Output the (x, y) coordinate of the center of the cell containing the given text.  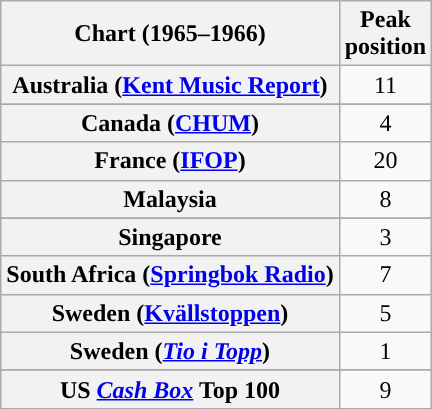
8 (385, 199)
3 (385, 237)
11 (385, 85)
Malaysia (170, 199)
Peakposition (385, 34)
20 (385, 161)
Sweden (Tio i Topp) (170, 351)
4 (385, 123)
5 (385, 313)
Sweden (Kvällstoppen) (170, 313)
South Africa (Springbok Radio) (170, 275)
Chart (1965–1966) (170, 34)
7 (385, 275)
1 (385, 351)
Singapore (170, 237)
US Cash Box Top 100 (170, 389)
Australia (Kent Music Report) (170, 85)
Canada (CHUM) (170, 123)
France (IFOP) (170, 161)
9 (385, 389)
